Return the [X, Y] coordinate for the center point of the cell that contains the specified text.  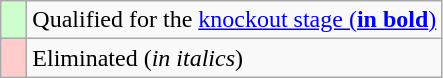
Qualified for the knockout stage (in bold) [234, 20]
Eliminated (in italics) [234, 58]
